Determine the (x, y) coordinate at the center of the cell enclosing the given text.  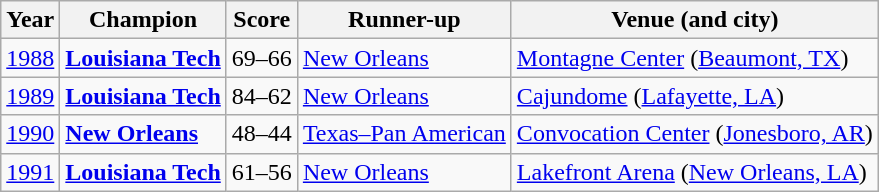
1989 (30, 96)
84–62 (262, 96)
Champion (143, 20)
Convocation Center (Jonesboro, AR) (694, 134)
1988 (30, 58)
61–56 (262, 172)
Runner-up (404, 20)
Texas–Pan American (404, 134)
1991 (30, 172)
Montagne Center (Beaumont, TX) (694, 58)
Lakefront Arena (New Orleans, LA) (694, 172)
Cajundome (Lafayette, LA) (694, 96)
Score (262, 20)
69–66 (262, 58)
Year (30, 20)
Venue (and city) (694, 20)
48–44 (262, 134)
1990 (30, 134)
